Provide the [X, Y] coordinate of the cell's center where the given text is located.  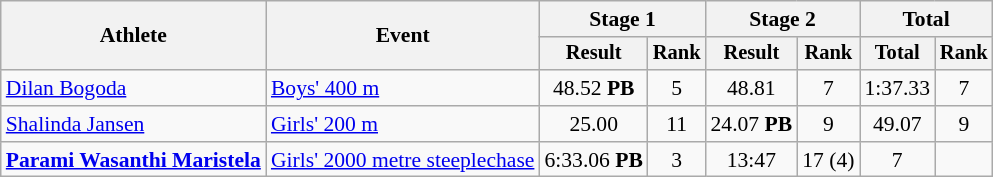
1:37.33 [898, 88]
48.52 PB [593, 88]
25.00 [593, 124]
Stage 2 [783, 19]
Athlete [134, 36]
Boys' 400 m [403, 88]
49.07 [898, 124]
Shalinda Jansen [134, 124]
Stage 1 [622, 19]
Girls' 200 m [403, 124]
5 [677, 88]
24.07 PB [752, 124]
48.81 [752, 88]
Event [403, 36]
Dilan Bogoda [134, 88]
11 [677, 124]
